Capture the cell that displays the provided text and extract its [X, Y] central coordinate. 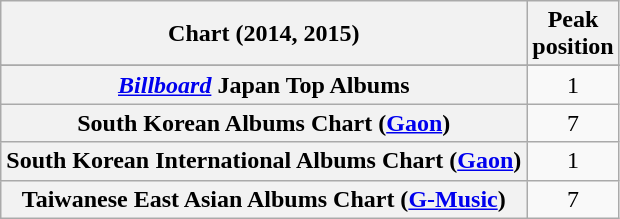
Taiwanese East Asian Albums Chart (G-Music) [264, 199]
Chart (2014, 2015) [264, 34]
South Korean Albums Chart (Gaon) [264, 123]
Peakposition [573, 34]
South Korean International Albums Chart (Gaon) [264, 161]
Billboard Japan Top Albums [264, 85]
